Locate the cell with the specified text and output its (x, y) center coordinate. 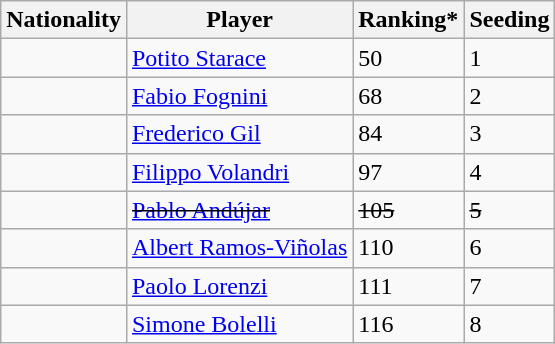
97 (408, 172)
105 (408, 210)
Albert Ramos-Viñolas (239, 248)
Frederico Gil (239, 134)
7 (510, 286)
2 (510, 96)
50 (408, 58)
Nationality (64, 20)
Potito Starace (239, 58)
Filippo Volandri (239, 172)
Fabio Fognini (239, 96)
6 (510, 248)
110 (408, 248)
68 (408, 96)
Pablo Andújar (239, 210)
Player (239, 20)
8 (510, 324)
1 (510, 58)
116 (408, 324)
84 (408, 134)
Seeding (510, 20)
5 (510, 210)
111 (408, 286)
4 (510, 172)
Ranking* (408, 20)
Paolo Lorenzi (239, 286)
3 (510, 134)
Simone Bolelli (239, 324)
